Capture the cell that displays the provided text and extract its (X, Y) central coordinate. 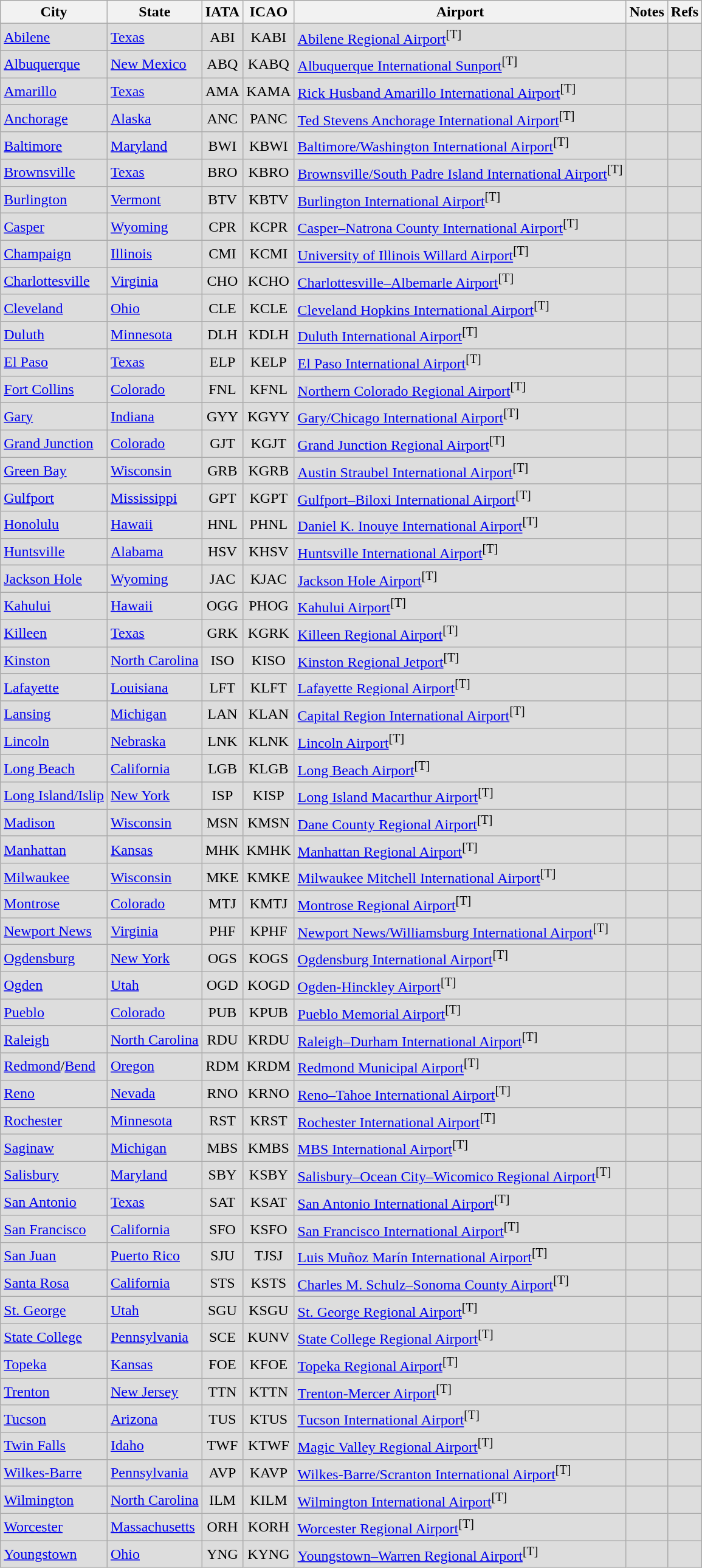
KGRB (269, 471)
KMHK (269, 850)
Baltimore (54, 146)
KPHF (269, 931)
OGD (222, 985)
Puerto Rico (154, 1256)
Luis Muñoz Marín International Airport[T] (460, 1256)
Madison (54, 823)
Vermont (154, 199)
El Paso (54, 362)
Amarillo (54, 91)
Casper (54, 227)
KTWF (269, 1446)
Tucson International Airport[T] (460, 1419)
Albuquerque (54, 64)
KSAT (269, 1203)
IATA (222, 12)
Capital Region International Airport[T] (460, 715)
GRB (222, 471)
KGYY (269, 417)
KRDM (269, 1066)
KCMI (269, 254)
CMI (222, 254)
Charlottesville (54, 281)
KOGS (269, 958)
ANC (222, 118)
Champaign (54, 254)
Pueblo Memorial Airport[T] (460, 1013)
Huntsville International Airport[T] (460, 552)
PHOG (269, 606)
Twin Falls (54, 1446)
Manhattan (54, 850)
Oregon (154, 1066)
KDLH (269, 336)
Fort Collins (54, 389)
State (154, 12)
Alaska (154, 118)
Topeka (54, 1364)
Lincoln Airport[T] (460, 742)
TTN (222, 1392)
KHSV (269, 552)
KORH (269, 1527)
Grand Junction (54, 444)
GRK (222, 634)
Lansing (54, 715)
HNL (222, 525)
KLFT (269, 687)
BRO (222, 173)
FNL (222, 389)
Gulfport–Biloxi International Airport[T] (460, 497)
KISP (269, 795)
Ogdensburg (54, 958)
Salisbury–Ocean City–Wicomico Regional Airport[T] (460, 1175)
KRNO (269, 1093)
Reno–Tahoe International Airport[T] (460, 1093)
LAN (222, 715)
Kinston Regional Jetport[T] (460, 660)
Notes (647, 12)
Santa Rosa (54, 1283)
University of Illinois Willard Airport[T] (460, 254)
Northern Colorado Regional Airport[T] (460, 389)
KSGU (269, 1311)
ABQ (222, 64)
ELP (222, 362)
RNO (222, 1093)
BWI (222, 146)
KILM (269, 1501)
Ogden (54, 985)
Salisbury (54, 1175)
Saginaw (54, 1148)
AMA (222, 91)
Huntsville (54, 552)
Burlington International Airport[T] (460, 199)
Reno (54, 1093)
Cleveland Hopkins International Airport[T] (460, 308)
Long Island/Islip (54, 795)
KBWI (269, 146)
KTUS (269, 1419)
Nebraska (154, 742)
MTJ (222, 905)
KMSN (269, 823)
FOE (222, 1364)
San Francisco International Airport[T] (460, 1229)
ICAO (269, 12)
Rochester International Airport[T] (460, 1121)
KGJT (269, 444)
YNG (222, 1554)
SJU (222, 1256)
ABI (222, 38)
PHF (222, 931)
St. George Regional Airport[T] (460, 1311)
Gulfport (54, 497)
MHK (222, 850)
Mississippi (154, 497)
Ogdensburg International Airport[T] (460, 958)
KMKE (269, 877)
Kinston (54, 660)
Worcester (54, 1527)
HSV (222, 552)
Lafayette (54, 687)
Montrose (54, 905)
Youngstown–Warren Regional Airport[T] (460, 1554)
RST (222, 1121)
Montrose Regional Airport[T] (460, 905)
SBY (222, 1175)
KCPR (269, 227)
New Mexico (154, 64)
Redmond/Bend (54, 1066)
KFOE (269, 1364)
City (54, 12)
Long Beach Airport[T] (460, 768)
KJAC (269, 579)
Youngstown (54, 1554)
Illinois (154, 254)
KAMA (269, 91)
ISP (222, 795)
Milwaukee (54, 877)
LGB (222, 768)
Pueblo (54, 1013)
KSFO (269, 1229)
KSBY (269, 1175)
LFT (222, 687)
ILM (222, 1501)
San Juan (54, 1256)
Abilene (54, 38)
Charlottesville–Albemarle Airport[T] (460, 281)
KOGD (269, 985)
PANC (269, 118)
Cleveland (54, 308)
Trenton-Mercer Airport[T] (460, 1392)
PUB (222, 1013)
Worcester Regional Airport[T] (460, 1527)
KMBS (269, 1148)
Wilmington (54, 1501)
KBRO (269, 173)
Magic Valley Regional Airport[T] (460, 1446)
Long Island Macarthur Airport[T] (460, 795)
RDU (222, 1040)
Brownsville (54, 173)
Topeka Regional Airport[T] (460, 1364)
Raleigh–Durham International Airport[T] (460, 1040)
Arizona (154, 1419)
KRDU (269, 1040)
Ogden-Hinckley Airport[T] (460, 985)
Wilmington International Airport[T] (460, 1501)
Airport (460, 12)
Casper–Natrona County International Airport[T] (460, 227)
SFO (222, 1229)
GYY (222, 417)
SGU (222, 1311)
KCLE (269, 308)
CHO (222, 281)
Ted Stevens Anchorage International Airport[T] (460, 118)
BTV (222, 199)
TUS (222, 1419)
Redmond Municipal Airport[T] (460, 1066)
KUNV (269, 1338)
Green Bay (54, 471)
PHNL (269, 525)
Newport News (54, 931)
Grand Junction Regional Airport[T] (460, 444)
GPT (222, 497)
Killeen Regional Airport[T] (460, 634)
Gary (54, 417)
KPUB (269, 1013)
KLNK (269, 742)
Gary/Chicago International Airport[T] (460, 417)
Rick Husband Amarillo International Airport[T] (460, 91)
ORH (222, 1527)
KYNG (269, 1554)
Duluth International Airport[T] (460, 336)
San Antonio International Airport[T] (460, 1203)
San Francisco (54, 1229)
Massachusetts (154, 1527)
Albuquerque International Sunport[T] (460, 64)
Newport News/Williamsburg International Airport[T] (460, 931)
MKE (222, 877)
Trenton (54, 1392)
Duluth (54, 336)
State College Regional Airport[T] (460, 1338)
MSN (222, 823)
KMTJ (269, 905)
JAC (222, 579)
Brownsville/South Padre Island International Airport[T] (460, 173)
Wilkes-Barre/Scranton International Airport[T] (460, 1473)
CLE (222, 308)
Baltimore/Washington International Airport[T] (460, 146)
OGS (222, 958)
TWF (222, 1446)
LNK (222, 742)
Jackson Hole Airport[T] (460, 579)
Dane County Regional Airport[T] (460, 823)
Manhattan Regional Airport[T] (460, 850)
Refs (684, 12)
Lincoln (54, 742)
Idaho (154, 1446)
OGG (222, 606)
KLGB (269, 768)
KRST (269, 1121)
KTTN (269, 1392)
Daniel K. Inouye International Airport[T] (460, 525)
TJSJ (269, 1256)
RDM (222, 1066)
Lafayette Regional Airport[T] (460, 687)
Wilkes-Barre (54, 1473)
STS (222, 1283)
Honolulu (54, 525)
KSTS (269, 1283)
Austin Straubel International Airport[T] (460, 471)
KABI (269, 38)
New Jersey (154, 1392)
Rochester (54, 1121)
MBS (222, 1148)
ISO (222, 660)
DLH (222, 336)
El Paso International Airport[T] (460, 362)
CPR (222, 227)
Abilene Regional Airport[T] (460, 38)
Burlington (54, 199)
Kahului (54, 606)
Jackson Hole (54, 579)
Raleigh (54, 1040)
MBS International Airport[T] (460, 1148)
Long Beach (54, 768)
SCE (222, 1338)
GJT (222, 444)
Anchorage (54, 118)
Louisiana (154, 687)
Kahului Airport[T] (460, 606)
KGPT (269, 497)
St. George (54, 1311)
Nevada (154, 1093)
Charles M. Schulz–Sonoma County Airport[T] (460, 1283)
Tucson (54, 1419)
Indiana (154, 417)
Alabama (154, 552)
Killeen (54, 634)
AVP (222, 1473)
KFNL (269, 389)
Milwaukee Mitchell International Airport[T] (460, 877)
KCHO (269, 281)
State College (54, 1338)
KBTV (269, 199)
KABQ (269, 64)
San Antonio (54, 1203)
KISO (269, 660)
KAVP (269, 1473)
SAT (222, 1203)
KLAN (269, 715)
KELP (269, 362)
KGRK (269, 634)
